Pinpoint the cell where the given text exists, returning its (x, y) midpoint coordinate. 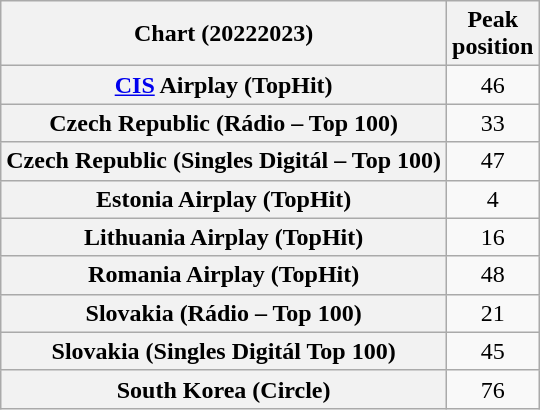
46 (493, 85)
33 (493, 123)
Slovakia (Singles Digitál Top 100) (224, 351)
Peakposition (493, 34)
48 (493, 275)
76 (493, 389)
16 (493, 237)
Slovakia (Rádio – Top 100) (224, 313)
Lithuania Airplay (TopHit) (224, 237)
45 (493, 351)
CIS Airplay (TopHit) (224, 85)
Czech Republic (Singles Digitál – Top 100) (224, 161)
4 (493, 199)
Czech Republic (Rádio – Top 100) (224, 123)
Estonia Airplay (TopHit) (224, 199)
47 (493, 161)
Chart (20222023) (224, 34)
Romania Airplay (TopHit) (224, 275)
South Korea (Circle) (224, 389)
21 (493, 313)
